Identify which cell holds the provided text, then report its [X, Y] central coordinate. 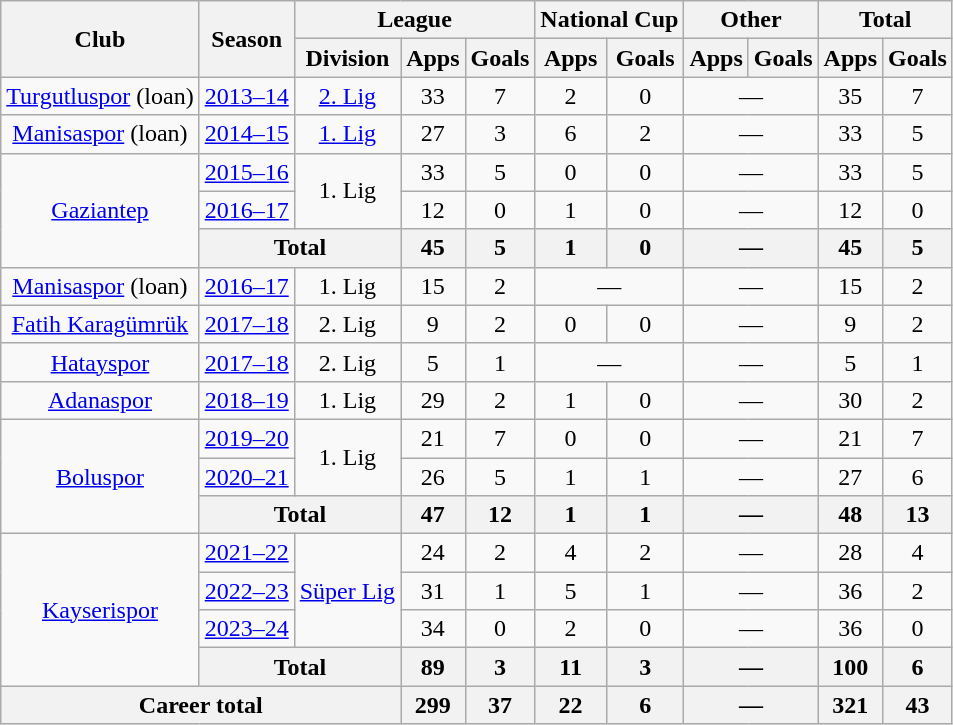
299 [433, 705]
Boluspor [100, 476]
2022–23 [246, 591]
47 [433, 515]
31 [433, 591]
48 [850, 515]
2015–16 [246, 172]
28 [850, 553]
29 [433, 400]
Turgutluspor (loan) [100, 96]
89 [433, 667]
Season [246, 39]
35 [850, 96]
2014–15 [246, 134]
2018–19 [246, 400]
13 [918, 515]
34 [433, 629]
2019–20 [246, 438]
37 [500, 705]
Club [100, 39]
Süper Lig [347, 591]
30 [850, 400]
Division [347, 58]
Kayserispor [100, 610]
Adanaspor [100, 400]
100 [850, 667]
321 [850, 705]
26 [433, 477]
Gaziantep [100, 210]
Other [751, 20]
24 [433, 553]
Career total [201, 705]
2021–22 [246, 553]
League [414, 20]
2020–21 [246, 477]
Fatih Karagümrük [100, 324]
National Cup [610, 20]
Hatayspor [100, 362]
2023–24 [246, 629]
11 [571, 667]
22 [571, 705]
2013–14 [246, 96]
43 [918, 705]
